Scan for the cell matching the given text and deliver its [X, Y] coordinate at center. 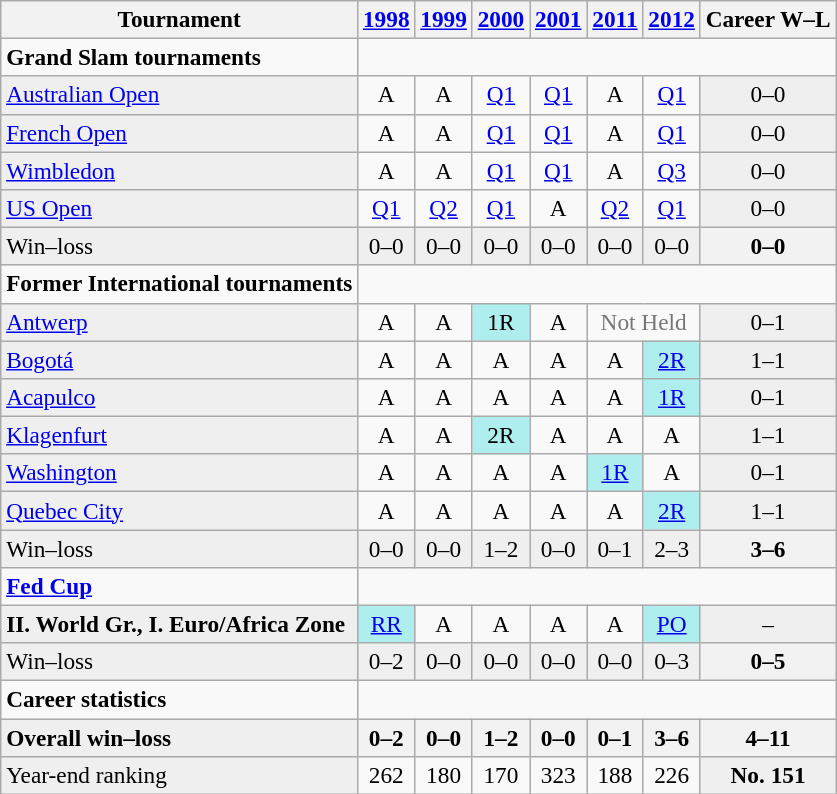
Year-end ranking [180, 775]
Fed Cup [180, 586]
Acapulco [180, 397]
170 [500, 775]
Grand Slam tournaments [180, 57]
PO [672, 624]
Former International tournaments [180, 284]
Bogotá [180, 359]
1998 [386, 19]
Australian Open [180, 95]
2011 [615, 19]
Antwerp [180, 322]
0–3 [672, 662]
0–5 [768, 662]
180 [444, 775]
188 [615, 775]
Klagenfurt [180, 435]
II. World Gr., I. Euro/Africa Zone [180, 624]
Quebec City [180, 510]
226 [672, 775]
French Open [180, 133]
Not Held [644, 322]
262 [386, 775]
2012 [672, 19]
2000 [500, 19]
Tournament [180, 19]
1999 [444, 19]
US Open [180, 208]
Overall win–loss [180, 737]
Washington [180, 473]
323 [558, 775]
No. 151 [768, 775]
2001 [558, 19]
RR [386, 624]
4–11 [768, 737]
Q3 [672, 170]
– [768, 624]
Career W–L [768, 19]
Career statistics [180, 699]
2–3 [672, 548]
Wimbledon [180, 170]
